From the cell containing the given text, extract its center point as [x, y] coordinate. 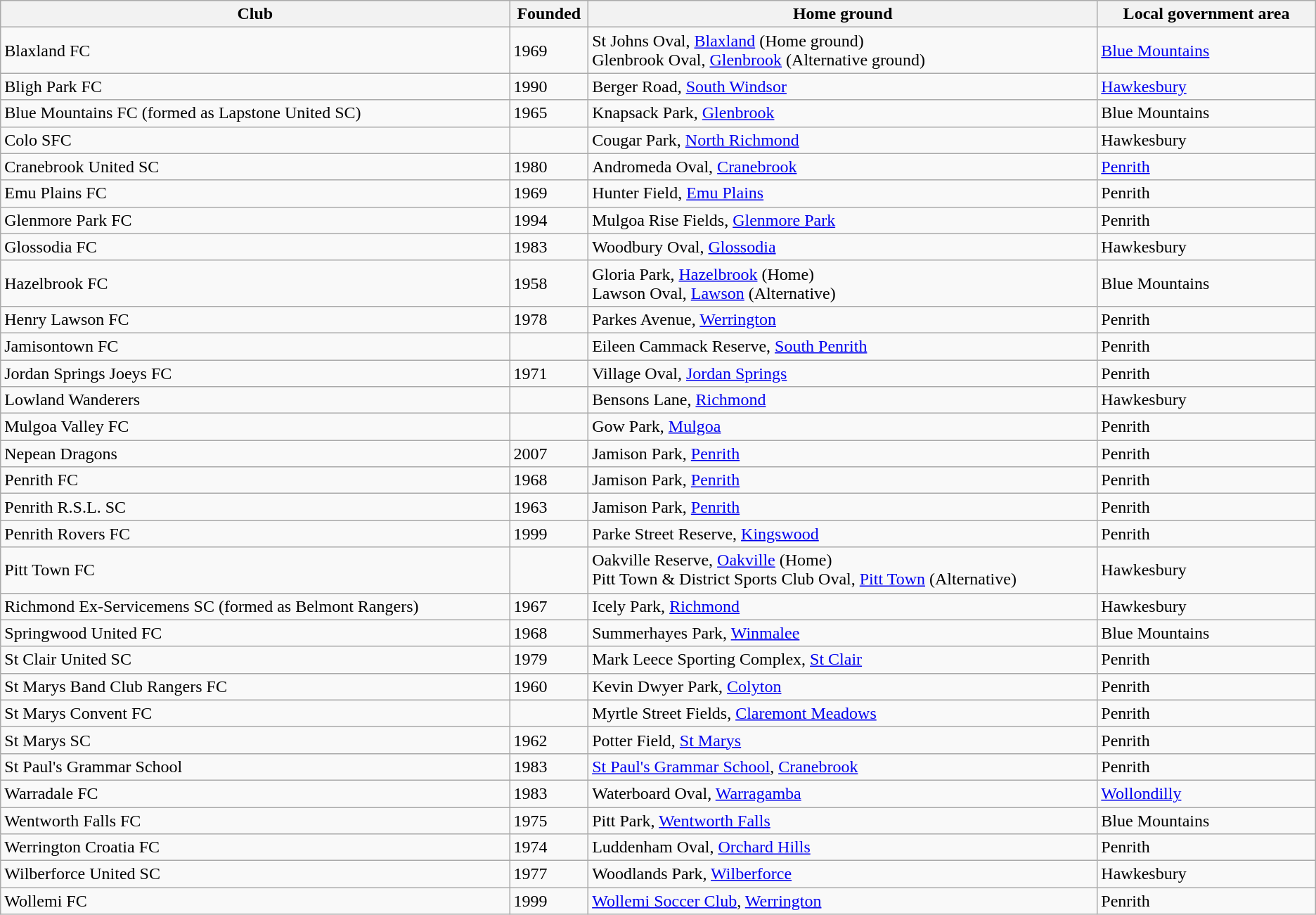
Hazelbrook FC [255, 283]
Penrith R.S.L. SC [255, 507]
Myrtle Street Fields, Claremont Meadows [843, 713]
Jamisontown FC [255, 346]
Wilberforce United SC [255, 874]
Club [255, 14]
1977 [549, 874]
Home ground [843, 14]
Springwood United FC [255, 633]
Oakville Reserve, Oakville (Home) Pitt Town & District Sports Club Oval, Pitt Town (Alternative) [843, 570]
Mark Leece Sporting Complex, St Clair [843, 660]
Mulgoa Rise Fields, Glenmore Park [843, 220]
Richmond Ex-Servicemens SC (formed as Belmont Rangers) [255, 606]
1980 [549, 167]
Nepean Dragons [255, 454]
Cougar Park, North Richmond [843, 140]
Woodbury Oval, Glossodia [843, 247]
1965 [549, 113]
1971 [549, 373]
Wollondilly [1206, 793]
Parke Street Reserve, Kingswood [843, 534]
Werrington Croatia FC [255, 847]
Emu Plains FC [255, 193]
Berger Road, South Windsor [843, 87]
1975 [549, 821]
2007 [549, 454]
Pitt Town FC [255, 570]
Eileen Cammack Reserve, South Penrith [843, 346]
Mulgoa Valley FC [255, 427]
Glenmore Park FC [255, 220]
St Paul's Grammar School, Cranebrook [843, 767]
Colo SFC [255, 140]
Founded [549, 14]
Lowland Wanderers [255, 400]
1963 [549, 507]
Wollemi Soccer Club, Werrington [843, 901]
Cranebrook United SC [255, 167]
Luddenham Oval, Orchard Hills [843, 847]
Kevin Dwyer Park, Colyton [843, 686]
Andromeda Oval, Cranebrook [843, 167]
Henry Lawson FC [255, 319]
Warradale FC [255, 793]
1994 [549, 220]
1967 [549, 606]
1978 [549, 319]
Hunter Field, Emu Plains [843, 193]
Penrith Rovers FC [255, 534]
Potter Field, St Marys [843, 740]
Wentworth Falls FC [255, 821]
1960 [549, 686]
Knapsack Park, Glenbrook [843, 113]
Icely Park, Richmond [843, 606]
Waterboard Oval, Warragamba [843, 793]
St Marys Convent FC [255, 713]
Jordan Springs Joeys FC [255, 373]
Wollemi FC [255, 901]
Blaxland FC [255, 51]
St Marys SC [255, 740]
1974 [549, 847]
1962 [549, 740]
Pitt Park, Wentworth Falls [843, 821]
St Paul's Grammar School [255, 767]
Penrith FC [255, 480]
Blue Mountains FC (formed as Lapstone United SC) [255, 113]
1958 [549, 283]
St Clair United SC [255, 660]
Gloria Park, Hazelbrook (Home) Lawson Oval, Lawson (Alternative) [843, 283]
1990 [549, 87]
Parkes Avenue, Werrington [843, 319]
Bligh Park FC [255, 87]
Gow Park, Mulgoa [843, 427]
Village Oval, Jordan Springs [843, 373]
Bensons Lane, Richmond [843, 400]
1979 [549, 660]
Woodlands Park, Wilberforce [843, 874]
Local government area [1206, 14]
St Johns Oval, Blaxland (Home ground) Glenbrook Oval, Glenbrook (Alternative ground) [843, 51]
Glossodia FC [255, 247]
Summerhayes Park, Winmalee [843, 633]
St Marys Band Club Rangers FC [255, 686]
